Scan for the cell matching the given text and deliver its [X, Y] coordinate at center. 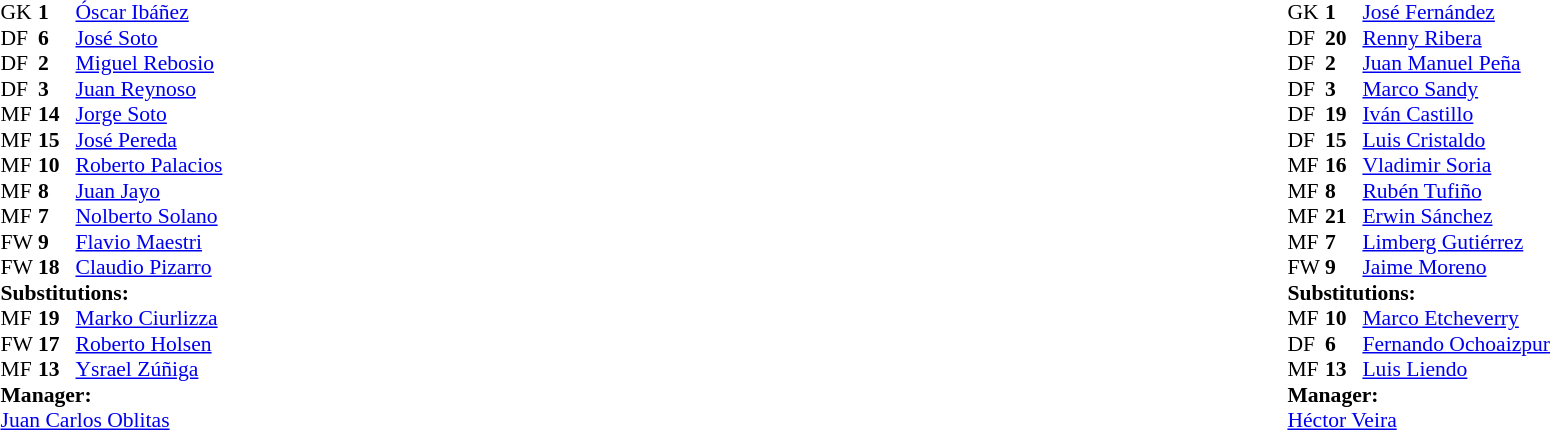
Luis Liendo [1456, 369]
18 [57, 267]
Roberto Holsen [150, 344]
Juan Reynoso [150, 89]
José Fernández [1456, 13]
Vladimir Soria [1456, 165]
Juan Jayo [150, 191]
Limberg Gutiérrez [1456, 242]
Renny Ribera [1456, 38]
José Pereda [150, 140]
Marco Sandy [1456, 89]
Claudio Pizarro [150, 267]
José Soto [150, 38]
Luis Cristaldo [1456, 140]
16 [1344, 165]
Jaime Moreno [1456, 267]
Jorge Soto [150, 115]
Nolberto Solano [150, 217]
Iván Castillo [1456, 115]
Juan Manuel Peña [1456, 63]
Óscar Ibáñez [150, 13]
21 [1344, 217]
Miguel Rebosio [150, 63]
20 [1344, 38]
14 [57, 115]
Roberto Palacios [150, 165]
Flavio Maestri [150, 242]
Erwin Sánchez [1456, 217]
Marko Ciurlizza [150, 319]
17 [57, 344]
Ysrael Zúñiga [150, 369]
Fernando Ochoaizpur [1456, 344]
Rubén Tufiño [1456, 191]
Marco Etcheverry [1456, 319]
